Return the (x, y) coordinate for the center point of the cell that contains the specified text.  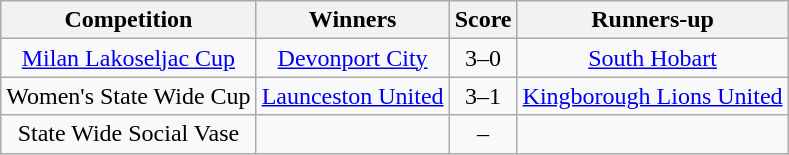
South Hobart (652, 58)
Devonport City (352, 58)
State Wide Social Vase (128, 134)
Competition (128, 20)
Kingborough Lions United (652, 96)
Women's State Wide Cup (128, 96)
– (483, 134)
Winners (352, 20)
Runners-up (652, 20)
3–0 (483, 58)
3–1 (483, 96)
Score (483, 20)
Launceston United (352, 96)
Milan Lakoseljac Cup (128, 58)
